Pinpoint the cell where the given text exists, returning its (X, Y) midpoint coordinate. 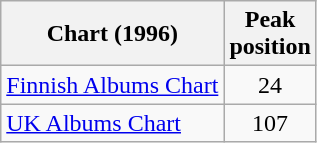
24 (270, 85)
Finnish Albums Chart (112, 85)
UK Albums Chart (112, 123)
Chart (1996) (112, 34)
Peakposition (270, 34)
107 (270, 123)
